For the text-containing cell, return its midpoint in [x, y] coordinate format. 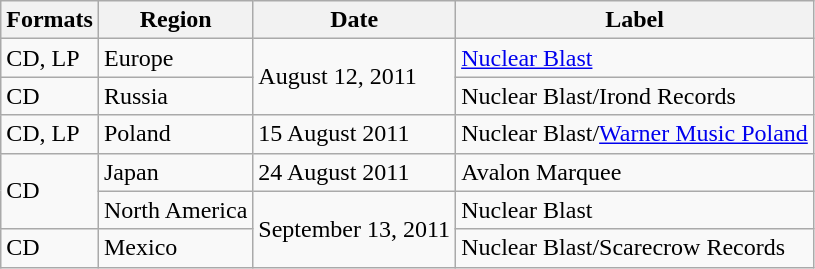
Formats [50, 20]
Nuclear Blast/Irond Records [635, 96]
Poland [175, 134]
Russia [175, 96]
Avalon Marquee [635, 172]
Nuclear Blast/Scarecrow Records [635, 248]
15 August 2011 [354, 134]
Europe [175, 58]
August 12, 2011 [354, 77]
Japan [175, 172]
Region [175, 20]
North America [175, 210]
Date [354, 20]
Label [635, 20]
Mexico [175, 248]
Nuclear Blast/Warner Music Poland [635, 134]
24 August 2011 [354, 172]
September 13, 2011 [354, 229]
